Pinpoint the cell where the given text exists, returning its (x, y) midpoint coordinate. 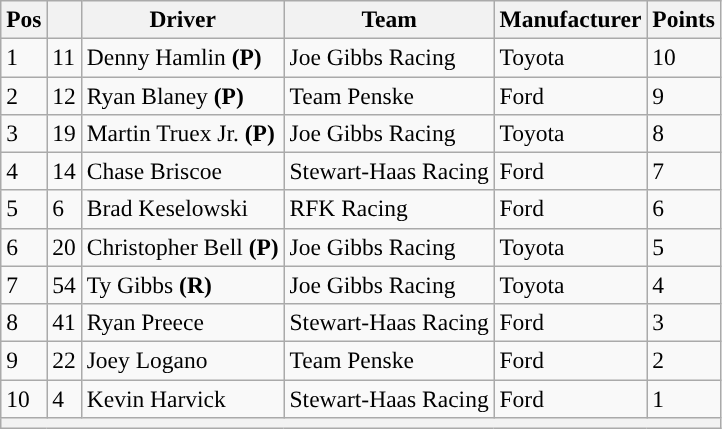
Denny Hamlin (P) (182, 57)
14 (64, 171)
20 (64, 247)
11 (64, 57)
Ryan Blaney (P) (182, 95)
Ryan Preece (182, 322)
Kevin Harvick (182, 398)
Martin Truex Jr. (P) (182, 133)
22 (64, 360)
Brad Keselowski (182, 209)
41 (64, 322)
54 (64, 285)
Pos (24, 19)
RFK Racing (389, 209)
12 (64, 95)
Ty Gibbs (R) (182, 285)
Manufacturer (570, 19)
Christopher Bell (P) (182, 247)
Joey Logano (182, 360)
Driver (182, 19)
19 (64, 133)
Chase Briscoe (182, 171)
Team (389, 19)
Points (684, 19)
